Provide the [X, Y] coordinate of the cell's center where the given text is located.  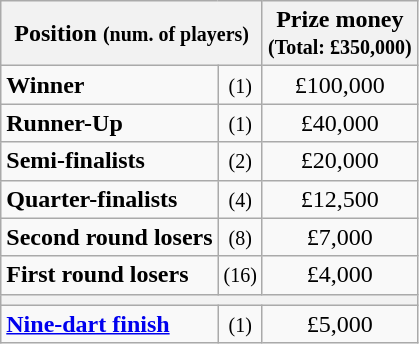
Prize money(Total: £350,000) [340, 34]
Winner [110, 85]
Nine-dart finish [110, 324]
Semi-finalists [110, 161]
First round losers [110, 275]
(16) [240, 275]
£7,000 [340, 237]
£4,000 [340, 275]
£20,000 [340, 161]
£12,500 [340, 199]
£100,000 [340, 85]
Quarter-finalists [110, 199]
Runner-Up [110, 123]
(2) [240, 161]
Second round losers [110, 237]
Position (num. of players) [132, 34]
(8) [240, 237]
£40,000 [340, 123]
(4) [240, 199]
£5,000 [340, 324]
